Extract the (X, Y) coordinate from the center of the cell holding the provided text.  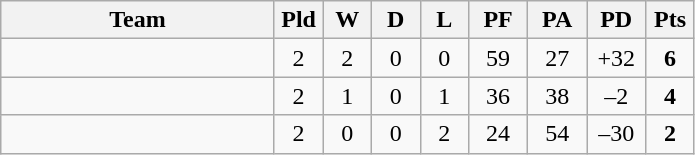
PA (558, 20)
6 (670, 58)
Pts (670, 20)
W (348, 20)
27 (558, 58)
PF (498, 20)
Pld (298, 20)
+32 (616, 58)
D (396, 20)
54 (558, 134)
Team (138, 20)
–2 (616, 96)
–30 (616, 134)
PD (616, 20)
4 (670, 96)
24 (498, 134)
38 (558, 96)
36 (498, 96)
L (444, 20)
59 (498, 58)
